Locate the cell with the specified text and output its [x, y] center coordinate. 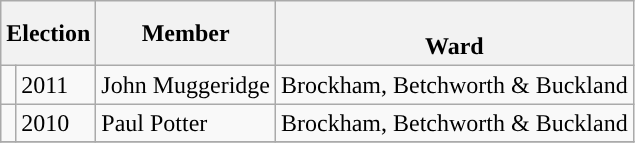
Paul Potter [186, 123]
John Muggeridge [186, 85]
2010 [56, 123]
2011 [56, 85]
Member [186, 34]
Election [48, 34]
Ward [455, 34]
